Provide the [x, y] coordinate of the cell's center where the given text is located.  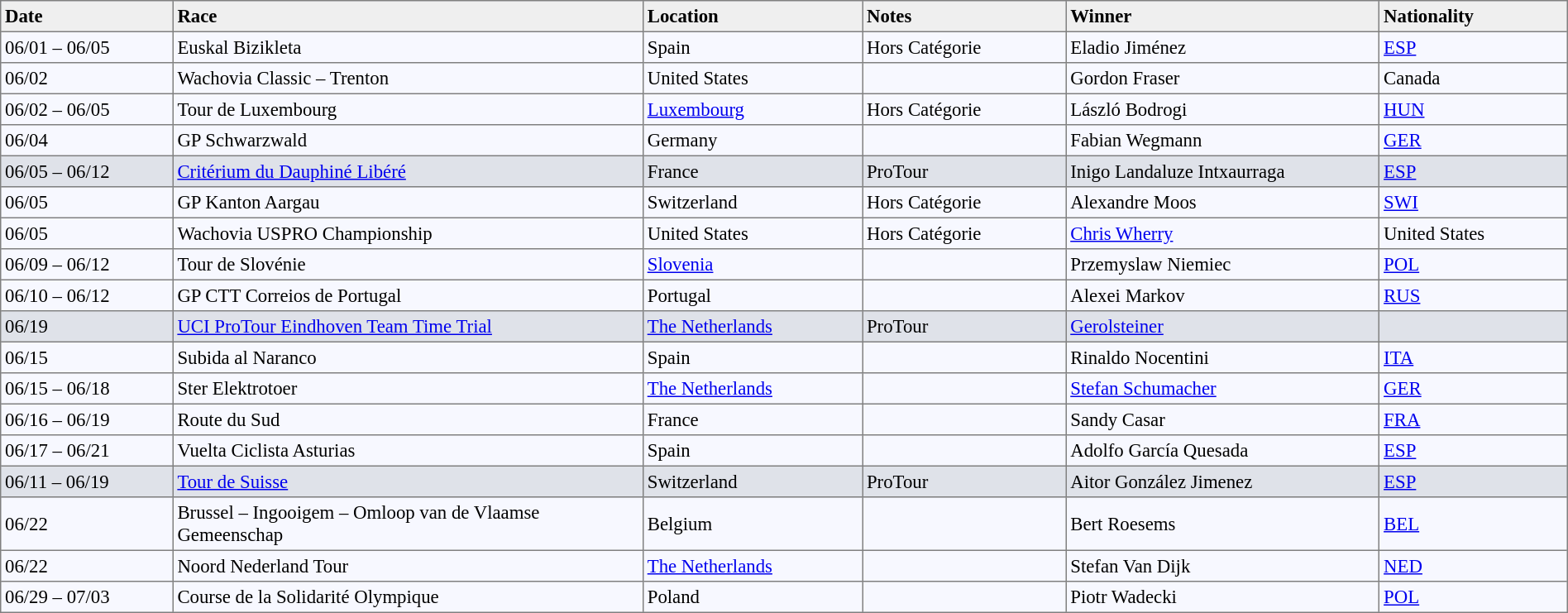
László Bodrogi [1222, 109]
Przemyslaw Niemiec [1222, 265]
Slovenia [753, 265]
Bert Roesems [1222, 524]
Notes [964, 17]
RUS [1474, 295]
Nationality [1474, 17]
UCI ProTour Eindhoven Team Time Trial [408, 327]
Tour de Luxembourg [408, 109]
Adolfo García Quesada [1222, 451]
Vuelta Ciclista Asturias [408, 451]
Location [753, 17]
06/04 [87, 141]
06/10 – 06/12 [87, 295]
BEL [1474, 524]
ITA [1474, 357]
06/05 – 06/12 [87, 171]
06/15 [87, 357]
Ster Elektrotoer [408, 389]
FRA [1474, 419]
Chris Wherry [1222, 233]
Tour de Slovénie [408, 265]
Poland [753, 597]
Eladio Jiménez [1222, 47]
Gordon Fraser [1222, 79]
Tour de Suisse [408, 481]
GP Schwarzwald [408, 141]
GP CTT Correios de Portugal [408, 295]
06/02 [87, 79]
06/29 – 07/03 [87, 597]
SWI [1474, 203]
06/17 – 06/21 [87, 451]
Fabian Wegmann [1222, 141]
Euskal Bizikleta [408, 47]
Stefan Schumacher [1222, 389]
Rinaldo Nocentini [1222, 357]
HUN [1474, 109]
NED [1474, 566]
Subida al Naranco [408, 357]
06/02 – 06/05 [87, 109]
Germany [753, 141]
Wachovia USPRO Championship [408, 233]
06/09 – 06/12 [87, 265]
Critérium du Dauphiné Libéré [408, 171]
Aitor González Jimenez [1222, 481]
06/01 – 06/05 [87, 47]
Belgium [753, 524]
06/16 – 06/19 [87, 419]
Gerolsteiner [1222, 327]
GP Kanton Aargau [408, 203]
Alexandre Moos [1222, 203]
06/11 – 06/19 [87, 481]
06/15 – 06/18 [87, 389]
Course de la Solidarité Olympique [408, 597]
Date [87, 17]
Inigo Landaluze Intxaurraga [1222, 171]
Alexei Markov [1222, 295]
Noord Nederland Tour [408, 566]
Portugal [753, 295]
Stefan Van Dijk [1222, 566]
Luxembourg [753, 109]
Canada [1474, 79]
Winner [1222, 17]
Wachovia Classic – Trenton [408, 79]
Route du Sud [408, 419]
06/19 [87, 327]
Brussel – Ingooigem – Omloop van de Vlaamse Gemeenschap [408, 524]
Piotr Wadecki [1222, 597]
Race [408, 17]
Sandy Casar [1222, 419]
